Detect which cell encompasses the target text, then output its (x, y) center coordinate. 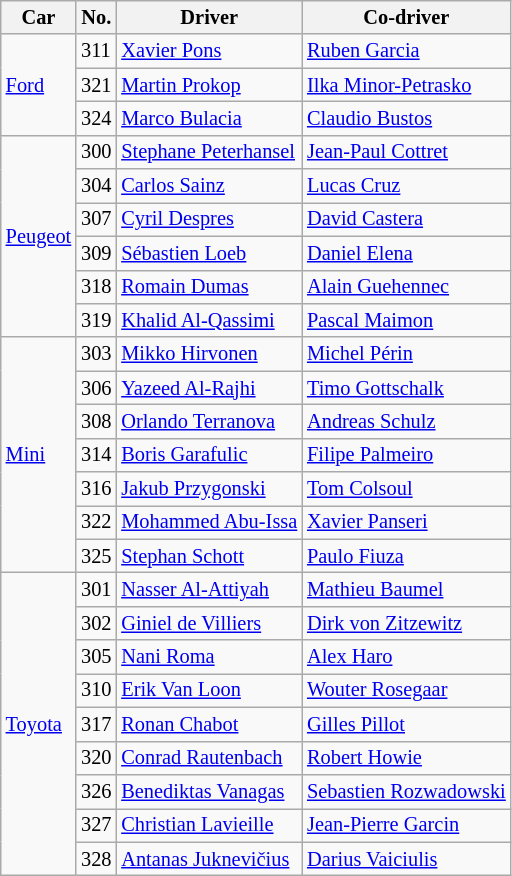
304 (96, 186)
310 (96, 690)
300 (96, 152)
Alex Haro (406, 657)
Giniel de Villiers (209, 623)
308 (96, 421)
Sébastien Loeb (209, 253)
Tom Colsoul (406, 489)
Lucas Cruz (406, 186)
307 (96, 219)
Co-driver (406, 17)
Claudio Bustos (406, 118)
Pascal Maimon (406, 320)
No. (96, 17)
Xavier Panseri (406, 522)
326 (96, 791)
Conrad Rautenbach (209, 758)
Paulo Fiuza (406, 556)
Ilka Minor-Petrasko (406, 85)
Sebastien Rozwadowski (406, 791)
306 (96, 388)
Darius Vaiciulis (406, 859)
Andreas Schulz (406, 421)
Mikko Hirvonen (209, 354)
Mini (38, 455)
Benediktas Vanagas (209, 791)
325 (96, 556)
305 (96, 657)
317 (96, 724)
Christian Lavieille (209, 825)
Ronan Chabot (209, 724)
322 (96, 522)
324 (96, 118)
Ford (38, 84)
318 (96, 287)
Michel Périn (406, 354)
Cyril Despres (209, 219)
328 (96, 859)
Driver (209, 17)
Orlando Terranova (209, 421)
Toyota (38, 724)
Timo Gottschalk (406, 388)
Dirk von Zitzewitz (406, 623)
Stephane Peterhansel (209, 152)
Peugeot (38, 236)
Erik Van Loon (209, 690)
Khalid Al-Qassimi (209, 320)
Filipe Palmeiro (406, 455)
David Castera (406, 219)
Ruben Garcia (406, 51)
319 (96, 320)
302 (96, 623)
327 (96, 825)
303 (96, 354)
Stephan Schott (209, 556)
Nasser Al-Attiyah (209, 589)
301 (96, 589)
Jean-Paul Cottret (406, 152)
Jean-Pierre Garcin (406, 825)
311 (96, 51)
Alain Guehennec (406, 287)
Nani Roma (209, 657)
Gilles Pillot (406, 724)
Mathieu Baumel (406, 589)
Carlos Sainz (209, 186)
316 (96, 489)
Mohammed Abu-Issa (209, 522)
321 (96, 85)
Martin Prokop (209, 85)
Robert Howie (406, 758)
309 (96, 253)
Marco Bulacia (209, 118)
Car (38, 17)
Daniel Elena (406, 253)
Yazeed Al-Rajhi (209, 388)
320 (96, 758)
Xavier Pons (209, 51)
Romain Dumas (209, 287)
Antanas Juknevičius (209, 859)
Jakub Przygonski (209, 489)
314 (96, 455)
Wouter Rosegaar (406, 690)
Boris Garafulic (209, 455)
